Locate the cell with the specified text and output its [X, Y] center coordinate. 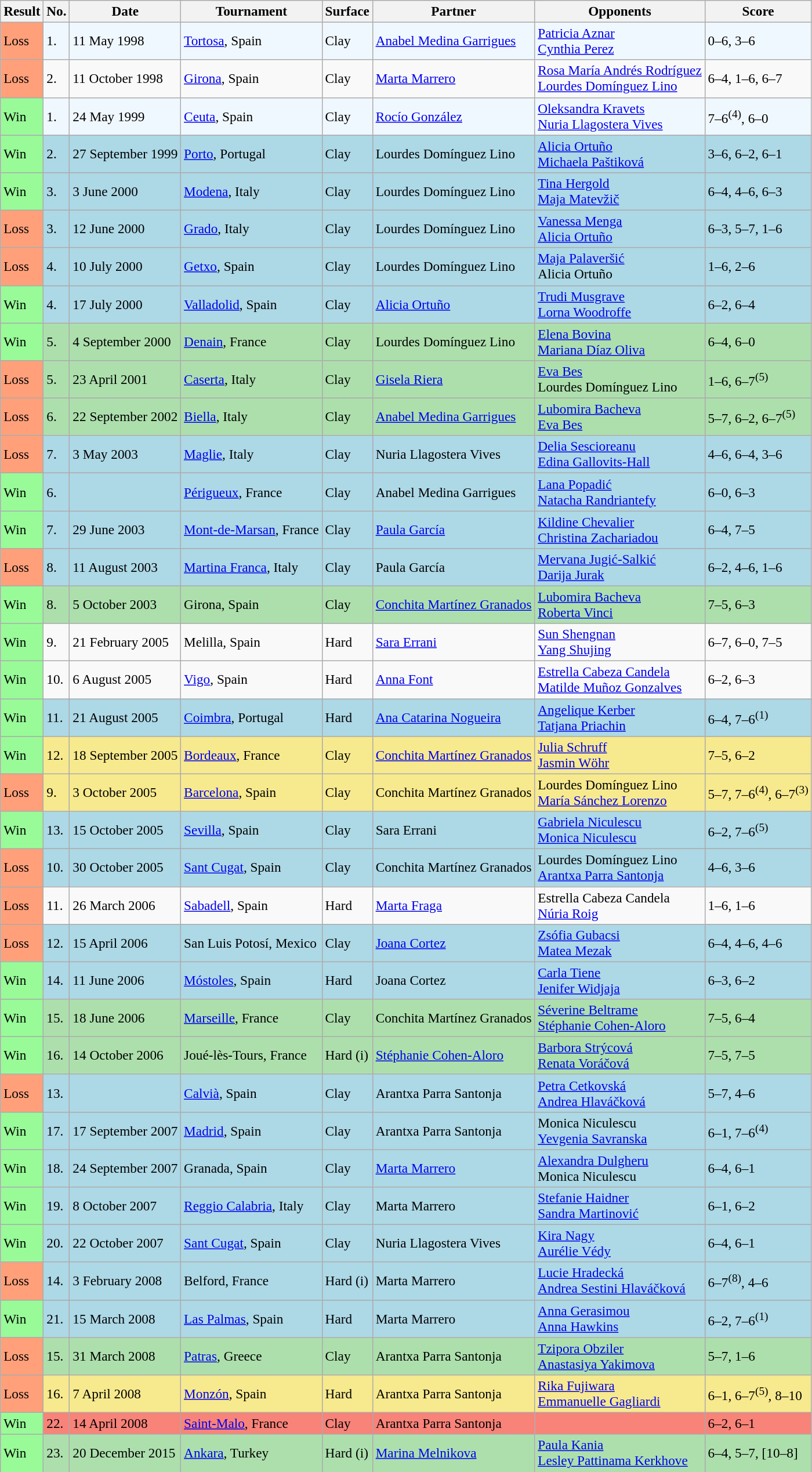
Ankara, Turkey [252, 1453]
4–6, 6–4, 3–6 [758, 455]
Tournament [252, 11]
19. [57, 1205]
Barbora Strýcová Renata Voráčová [619, 1056]
6–3, 6–2 [758, 980]
Getxo, Spain [252, 267]
1–6, 6–7(5) [758, 379]
Vigo, Spain [252, 680]
Modena, Italy [252, 191]
Elena Bovina Mariana Díaz Oliva [619, 341]
Marta Fraga [454, 905]
Lourdes Domínguez Lino Arantxa Parra Santonja [619, 868]
17. [57, 1131]
Mont-de-Marsan, France [252, 529]
15 March 2008 [125, 1319]
7 April 2008 [125, 1393]
Monica Niculescu Yevgenia Savranska [619, 1131]
6–1, 6–2 [758, 1205]
Julia Schruff Jasmin Wöhr [619, 755]
6–2, 6–4 [758, 304]
18 June 2006 [125, 1017]
Rosa María Andrés Rodríguez Lourdes Domínguez Lino [619, 79]
Melilla, Spain [252, 643]
6–7, 6–0, 7–5 [758, 643]
Maglie, Italy [252, 455]
1–6, 1–6 [758, 905]
No. [57, 11]
11 June 2006 [125, 980]
6–4, 1–6, 6–7 [758, 79]
Stefanie Haidner Sandra Martinović [619, 1205]
7–6(4), 6–0 [758, 116]
6–4, 5–7, [10–8] [758, 1453]
Lubomira Bacheva Roberta Vinci [619, 604]
15 April 2006 [125, 943]
Opponents [619, 11]
Angelique Kerber Tatjana Priachin [619, 717]
6–0, 6–3 [758, 492]
Paula Kania Lesley Pattinama Kerkhove [619, 1453]
Joué-lès-Tours, France [252, 1056]
Belford, France [252, 1281]
Carla Tiene Jenifer Widjaja [619, 980]
Patricia Aznar Cynthia Perez [619, 41]
7–5, 6–3 [758, 604]
6–4, 6–0 [758, 341]
11 May 1998 [125, 41]
Ceuta, Spain [252, 116]
Score [758, 11]
6–2, 7–6(1) [758, 1319]
15 October 2005 [125, 829]
Reggio Calabria, Italy [252, 1205]
Lucie Hradecká Andrea Sestini Hlaváčková [619, 1281]
Gabriela Niculescu Monica Niculescu [619, 829]
23. [57, 1453]
Séverine Beltrame Stéphanie Cohen-Aloro [619, 1017]
Madrid, Spain [252, 1131]
24 May 1999 [125, 116]
Denain, France [252, 341]
Biella, Italy [252, 416]
Trudi Musgrave Lorna Woodroffe [619, 304]
Estrella Cabeza Candela Núria Roig [619, 905]
31 March 2008 [125, 1356]
Petra Cetkovská Andrea Hlaváčková [619, 1093]
Vanessa Menga Alicia Ortuño [619, 229]
Kildine Chevalier Christina Zachariadou [619, 529]
24 September 2007 [125, 1168]
Calvià, Spain [252, 1093]
Alexandra Dulgheru Monica Niculescu [619, 1168]
Surface [347, 11]
14 October 2006 [125, 1056]
Date [125, 11]
5–7, 1–6 [758, 1356]
Estrella Cabeza Candela Matilde Muñoz Gonzalves [619, 680]
Marina Melnikova [454, 1453]
23 April 2001 [125, 379]
6–1, 7–6(4) [758, 1131]
Anna Gerasimou Anna Hawkins [619, 1319]
Lubomira Bacheva Eva Bes [619, 416]
6–3, 5–7, 1–6 [758, 229]
6–4, 4–6, 4–6 [758, 943]
22. [57, 1423]
7–5, 6–2 [758, 755]
5–7, 7–6(4), 6–7(3) [758, 792]
7–5, 7–5 [758, 1056]
6–1, 6–7(5), 8–10 [758, 1393]
Marseille, France [252, 1017]
26 March 2006 [125, 905]
8 October 2007 [125, 1205]
Las Palmas, Spain [252, 1319]
Barcelona, Spain [252, 792]
6–4, 7–6(1) [758, 717]
Delia Sescioreanu Edina Gallovits-Hall [619, 455]
Valladolid, Spain [252, 304]
4 September 2000 [125, 341]
Kira Nagy Aurélie Védy [619, 1243]
14 April 2008 [125, 1423]
Tortosa, Spain [252, 41]
6–2, 4–6, 1–6 [758, 567]
5–7, 6–2, 6–7(5) [758, 416]
6 August 2005 [125, 680]
Tzipora Obziler Anastasiya Yakimova [619, 1356]
5 October 2003 [125, 604]
7–5, 6–4 [758, 1017]
Alicia Ortuño [454, 304]
San Luis Potosí, Mexico [252, 943]
6–2, 7–6(5) [758, 829]
6–7(8), 4–6 [758, 1281]
18 September 2005 [125, 755]
17 July 2000 [125, 304]
3 May 2003 [125, 455]
Result [22, 11]
3 October 2005 [125, 792]
Stéphanie Cohen-Aloro [454, 1056]
Gisela Riera [454, 379]
21 February 2005 [125, 643]
Ana Catarina Nogueira [454, 717]
Oleksandra Kravets Nuria Llagostera Vives [619, 116]
Porto, Portugal [252, 153]
3–6, 6–2, 6–1 [758, 153]
Granada, Spain [252, 1168]
Lourdes Domínguez Lino María Sánchez Lorenzo [619, 792]
11 August 2003 [125, 567]
10 July 2000 [125, 267]
5–7, 4–6 [758, 1093]
Eva Bes Lourdes Domínguez Lino [619, 379]
Tina Hergold Maja Matevžič [619, 191]
Maja Palaveršić Alicia Ortuño [619, 267]
Lana Popadić Natacha Randriantefy [619, 492]
Rocío González [454, 116]
Sevilla, Spain [252, 829]
29 June 2003 [125, 529]
0–6, 3–6 [758, 41]
27 September 1999 [125, 153]
1–6, 2–6 [758, 267]
6–4, 4–6, 6–3 [758, 191]
Sun Shengnan Yang Shujing [619, 643]
Caserta, Italy [252, 379]
Sabadell, Spain [252, 905]
20 December 2015 [125, 1453]
Grado, Italy [252, 229]
Monzón, Spain [252, 1393]
6–4, 7–5 [758, 529]
Coimbra, Portugal [252, 717]
21. [57, 1319]
18. [57, 1168]
3 February 2008 [125, 1281]
Móstoles, Spain [252, 980]
22 September 2002 [125, 416]
Alicia Ortuño Michaela Paštiková [619, 153]
12 June 2000 [125, 229]
30 October 2005 [125, 868]
6–2, 6–1 [758, 1423]
Saint-Malo, France [252, 1423]
Martina Franca, Italy [252, 567]
Bordeaux, France [252, 755]
4–6, 3–6 [758, 868]
Partner [454, 11]
21 August 2005 [125, 717]
Zsófia Gubacsi Matea Mezak [619, 943]
11 October 1998 [125, 79]
Rika Fujiwara Emmanuelle Gagliardi [619, 1393]
Patras, Greece [252, 1356]
3 June 2000 [125, 191]
22 October 2007 [125, 1243]
20. [57, 1243]
Périgueux, France [252, 492]
17 September 2007 [125, 1131]
6–2, 6–3 [758, 680]
Mervana Jugić-Salkić Darija Jurak [619, 567]
Anna Font [454, 680]
